Provide the [X, Y] coordinate of the cell's center where the given text is located.  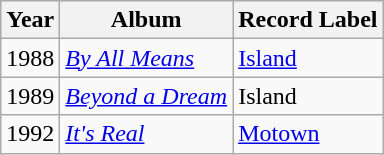
Year [30, 20]
By All Means [146, 58]
Beyond a Dream [146, 96]
Album [146, 20]
1992 [30, 134]
Record Label [308, 20]
Motown [308, 134]
1988 [30, 58]
It's Real [146, 134]
1989 [30, 96]
